Provide the [X, Y] coordinate of the cell's center where the given text is located.  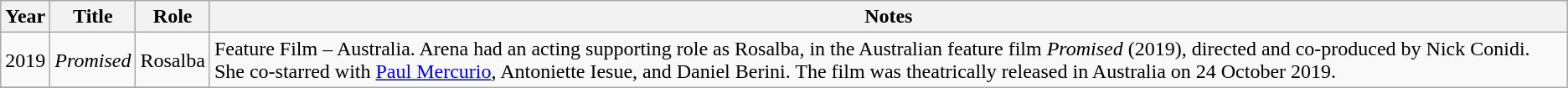
Rosalba [173, 60]
Title [93, 17]
2019 [25, 60]
Notes [888, 17]
Year [25, 17]
Role [173, 17]
Promised [93, 60]
